Search for the cell housing the specified text and yield its [x, y] center coordinate. 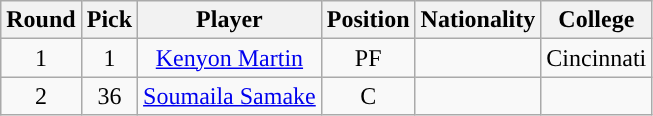
College [596, 20]
C [368, 96]
Pick [109, 20]
2 [41, 96]
Nationality [478, 20]
Position [368, 20]
Round [41, 20]
Cincinnati [596, 58]
Kenyon Martin [230, 58]
Player [230, 20]
36 [109, 96]
Soumaila Samake [230, 96]
PF [368, 58]
